Provide the (X, Y) coordinate of the cell's center where the given text is located.  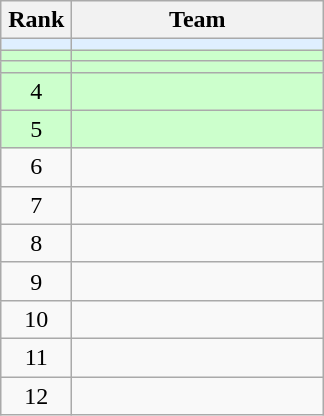
Team (198, 20)
11 (36, 357)
Rank (36, 20)
10 (36, 319)
12 (36, 395)
7 (36, 205)
6 (36, 167)
5 (36, 129)
9 (36, 281)
8 (36, 243)
4 (36, 91)
